Extract the [x, y] coordinate from the center of the cell holding the provided text.  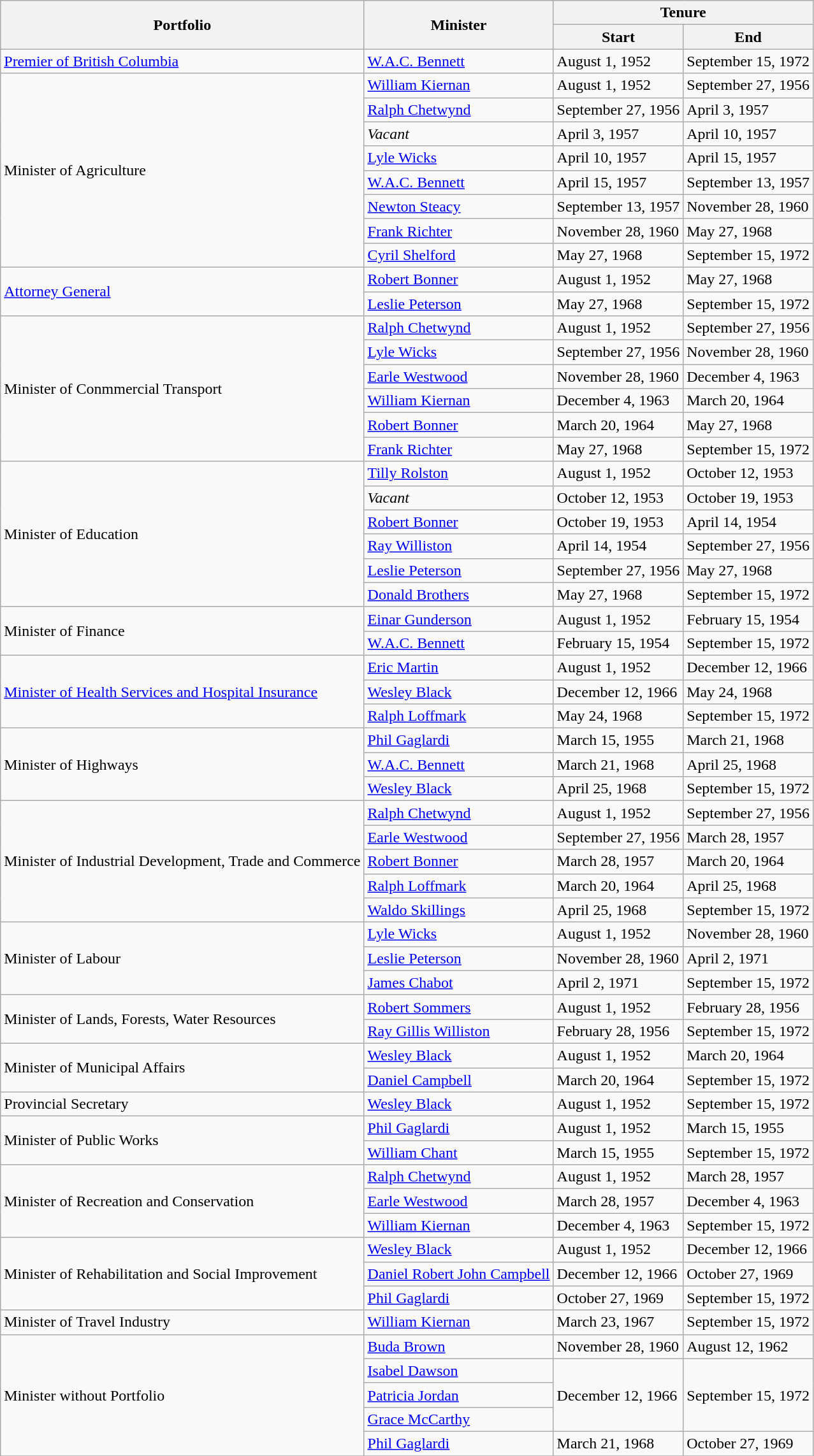
Cyril Shelford [459, 255]
Newton Steacy [459, 206]
Minister of Rehabilitation and Social Improvement [182, 1274]
Minister [459, 25]
Minister of Labour [182, 958]
Minister of Conmmercial Transport [182, 389]
Daniel Robert John Campbell [459, 1274]
Tilly Rolston [459, 473]
Minister of Finance [182, 631]
Einar Gunderson [459, 619]
Minister of Travel Industry [182, 1322]
Provincial Secretary [182, 1104]
August 12, 1962 [748, 1346]
Premier of British Columbia [182, 61]
Minister of Lands, Forests, Water Resources [182, 1019]
Minister of Agriculture [182, 170]
James Chabot [459, 983]
Patricia Jordan [459, 1395]
Minister of Health Services and Hospital Insurance [182, 691]
Minister of Municipal Affairs [182, 1067]
Start [618, 37]
Ray Williston [459, 546]
Minister of Highways [182, 765]
Isabel Dawson [459, 1371]
Minister of Education [182, 534]
Minister of Industrial Development, Trade and Commerce [182, 861]
Robert Sommers [459, 1007]
Minister without Portfolio [182, 1395]
Portfolio [182, 25]
William Chant [459, 1153]
Eric Martin [459, 667]
Tenure [683, 13]
Minister of Recreation and Conservation [182, 1201]
Ray Gillis Williston [459, 1031]
Waldo Skillings [459, 910]
Minister of Public Works [182, 1141]
March 23, 1967 [618, 1322]
Donald Brothers [459, 595]
End [748, 37]
Attorney General [182, 291]
Daniel Campbell [459, 1080]
Buda Brown [459, 1346]
Grace McCarthy [459, 1419]
